Scan for the cell matching the given text and deliver its [x, y] coordinate at center. 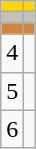
5 [12, 91]
6 [12, 129]
4 [12, 53]
